Find where the given text appears and provide that cell's center as [x, y] coordinate. 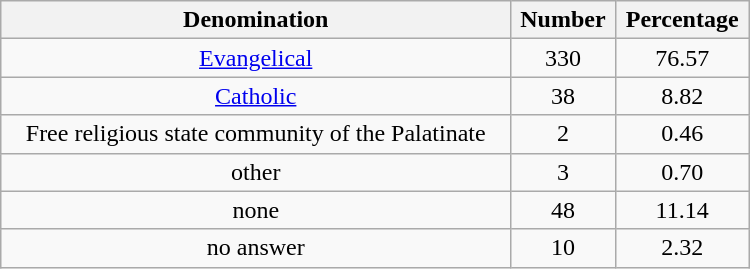
Percentage [682, 20]
10 [563, 248]
Catholic [256, 96]
0.46 [682, 134]
2.32 [682, 248]
0.70 [682, 172]
76.57 [682, 58]
Denomination [256, 20]
Number [563, 20]
none [256, 210]
330 [563, 58]
8.82 [682, 96]
38 [563, 96]
other [256, 172]
no answer [256, 248]
48 [563, 210]
11.14 [682, 210]
2 [563, 134]
Evangelical [256, 58]
3 [563, 172]
Free religious state community of the Palatinate [256, 134]
